Scan for the cell matching the given text and deliver its [x, y] coordinate at center. 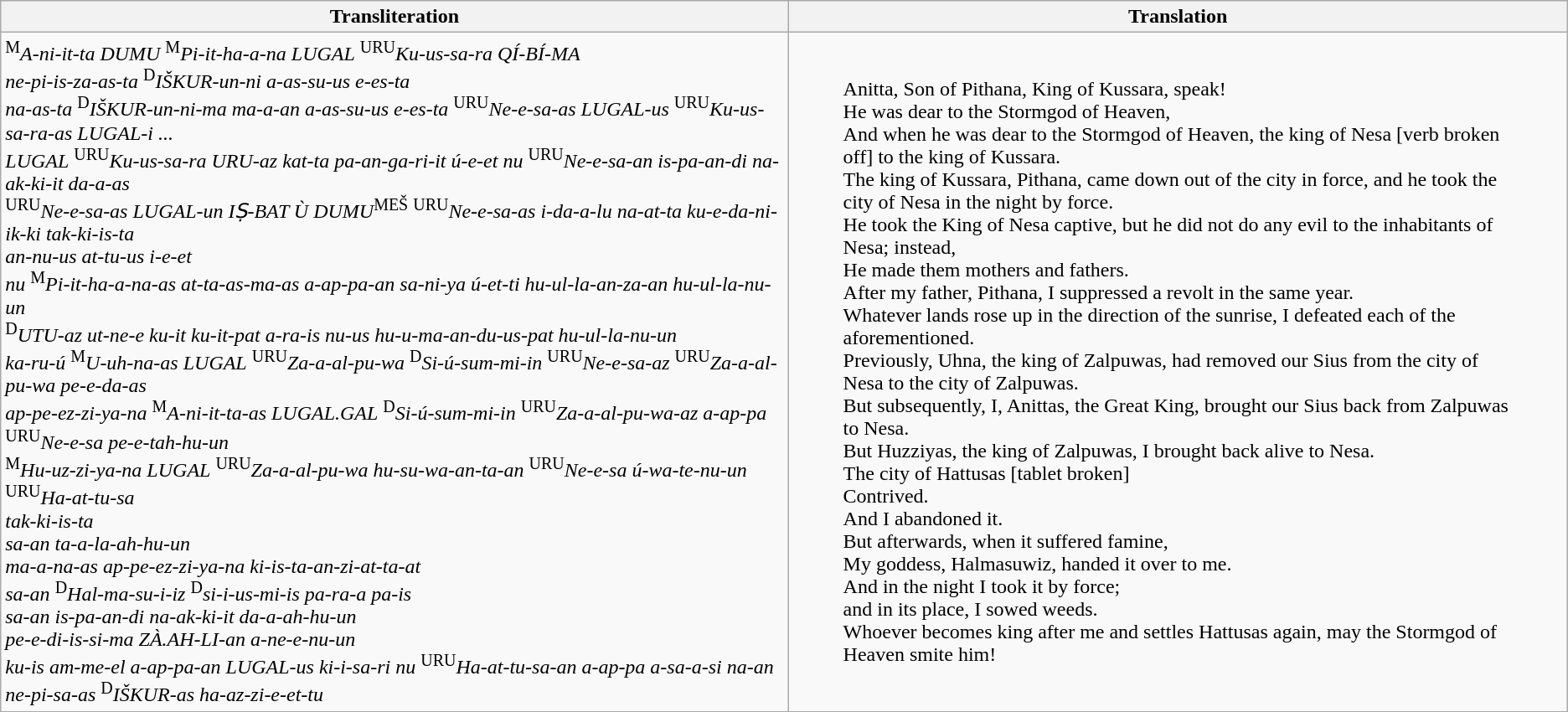
Transliteration [395, 17]
Translation [1178, 17]
